Detect which cell encompasses the target text, then output its (x, y) center coordinate. 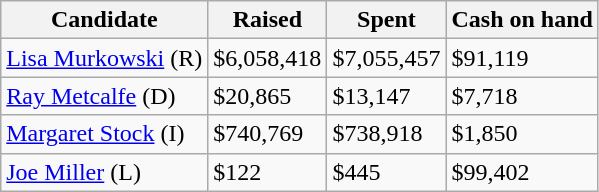
$7,718 (522, 96)
Lisa Murkowski (R) (104, 58)
$99,402 (522, 172)
$1,850 (522, 134)
Cash on hand (522, 20)
$7,055,457 (386, 58)
Spent (386, 20)
$6,058,418 (268, 58)
$740,769 (268, 134)
$20,865 (268, 96)
Candidate (104, 20)
$122 (268, 172)
Raised (268, 20)
$91,119 (522, 58)
Ray Metcalfe (D) (104, 96)
Margaret Stock (I) (104, 134)
$738,918 (386, 134)
Joe Miller (L) (104, 172)
$445 (386, 172)
$13,147 (386, 96)
